Scan for the cell matching the given text and deliver its (X, Y) coordinate at center. 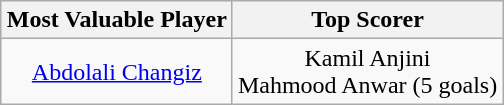
Most Valuable Player (116, 20)
Top Scorer (367, 20)
Abdolali Changiz (116, 72)
Kamil AnjiniMahmood Anwar (5 goals) (367, 72)
